Pinpoint the cell where the given text exists, returning its (x, y) midpoint coordinate. 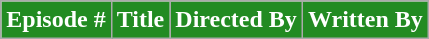
Written By (365, 20)
Directed By (236, 20)
Title (140, 20)
Episode # (56, 20)
